Provide the [X, Y] coordinate of the cell's center where the given text is located.  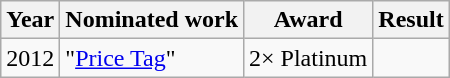
2012 [30, 58]
Year [30, 20]
Nominated work [152, 20]
Award [308, 20]
Result [411, 20]
"Price Tag" [152, 58]
2× Platinum [308, 58]
